Detect which cell encompasses the target text, then output its (X, Y) center coordinate. 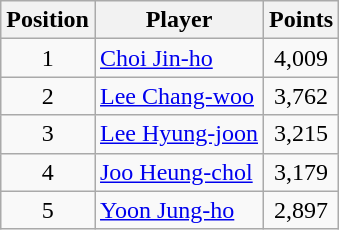
2 (48, 96)
3,762 (302, 96)
4,009 (302, 58)
5 (48, 210)
Lee Hyung-joon (178, 134)
Lee Chang-woo (178, 96)
Points (302, 20)
Joo Heung-chol (178, 172)
3,215 (302, 134)
2,897 (302, 210)
Position (48, 20)
4 (48, 172)
3 (48, 134)
Player (178, 20)
Choi Jin-ho (178, 58)
Yoon Jung-ho (178, 210)
3,179 (302, 172)
1 (48, 58)
